Search for the cell housing the specified text and yield its (X, Y) center coordinate. 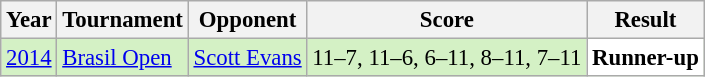
Result (646, 20)
Runner-up (646, 58)
Scott Evans (248, 58)
2014 (29, 58)
11–7, 11–6, 6–11, 8–11, 7–11 (447, 58)
Tournament (122, 20)
Score (447, 20)
Brasil Open (122, 58)
Year (29, 20)
Opponent (248, 20)
